Determine the (X, Y) coordinate at the center of the cell enclosing the given text.  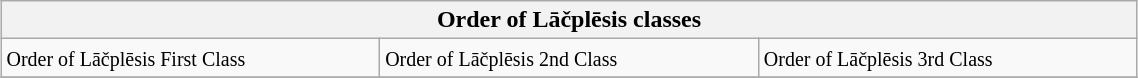
Order of Lāčplēsis 2nd Class (570, 58)
Order of Lāčplēsis 3rd Class (948, 58)
Order of Lāčplēsis classes (569, 20)
Order of Lāčplēsis First Class (190, 58)
